Return (x, y) of the center of cell containing provided text 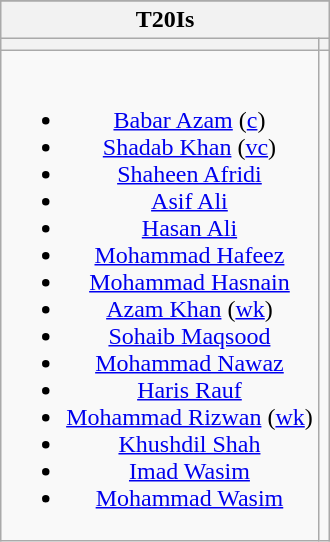
T20Is (166, 20)
